Locate the cell with the specified text and output its (x, y) center coordinate. 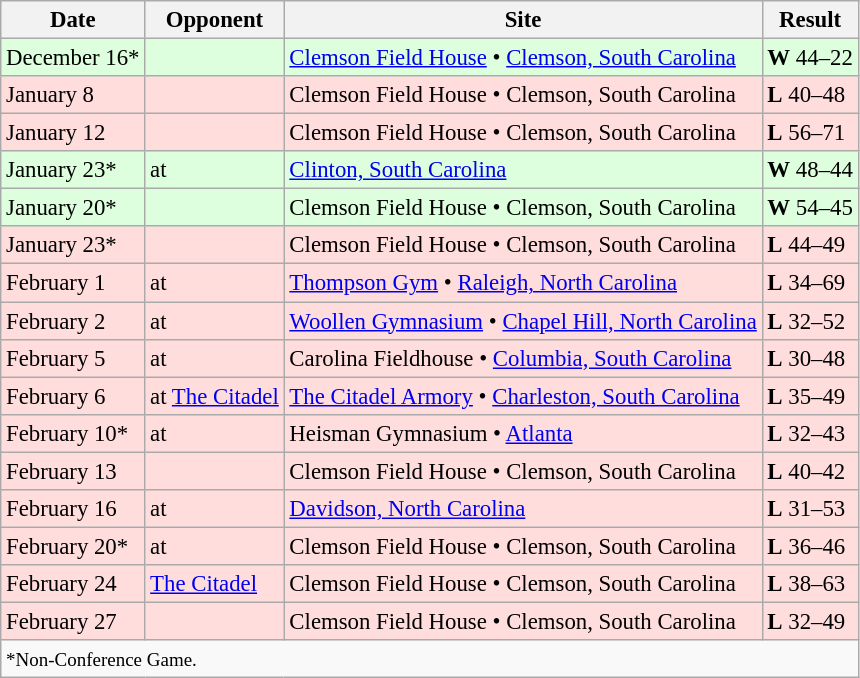
January 20* (73, 208)
Woollen Gymnasium • Chapel Hill, North Carolina (523, 321)
L 30–48 (810, 358)
January 12 (73, 133)
Thompson Gym • Raleigh, North Carolina (523, 283)
February 10* (73, 433)
W 44–22 (810, 58)
L 32–43 (810, 433)
February 1 (73, 283)
at The Citadel (214, 396)
W 54–45 (810, 208)
February 5 (73, 358)
February 24 (73, 584)
Opponent (214, 20)
February 13 (73, 471)
L 44–49 (810, 245)
Result (810, 20)
The Citadel Armory • Charleston, South Carolina (523, 396)
February 20* (73, 546)
February 2 (73, 321)
L 32–52 (810, 321)
L 36–46 (810, 546)
December 16* (73, 58)
Carolina Fieldhouse • Columbia, South Carolina (523, 358)
L 31–53 (810, 509)
The Citadel (214, 584)
Clinton, South Carolina (523, 170)
L 32–49 (810, 621)
L 38–63 (810, 584)
L 35–49 (810, 396)
January 8 (73, 95)
L 40–48 (810, 95)
L 34–69 (810, 283)
February 6 (73, 396)
Site (523, 20)
February 27 (73, 621)
*Non-Conference Game. (430, 659)
L 40–42 (810, 471)
Date (73, 20)
February 16 (73, 509)
Heisman Gymnasium • Atlanta (523, 433)
Davidson, North Carolina (523, 509)
L 56–71 (810, 133)
W 48–44 (810, 170)
